Scan for the cell matching the given text and deliver its [X, Y] coordinate at center. 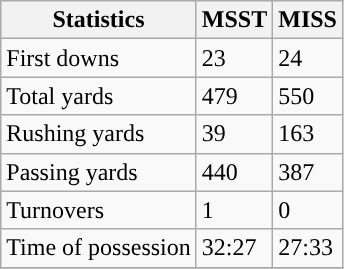
27:33 [308, 248]
0 [308, 210]
MISS [308, 20]
Time of possession [99, 248]
Total yards [99, 96]
440 [234, 172]
387 [308, 172]
39 [234, 134]
Statistics [99, 20]
Passing yards [99, 172]
First downs [99, 58]
1 [234, 210]
23 [234, 58]
24 [308, 58]
Rushing yards [99, 134]
550 [308, 96]
MSST [234, 20]
479 [234, 96]
163 [308, 134]
32:27 [234, 248]
Turnovers [99, 210]
